Output the [X, Y] coordinate of the center of the cell containing the given text.  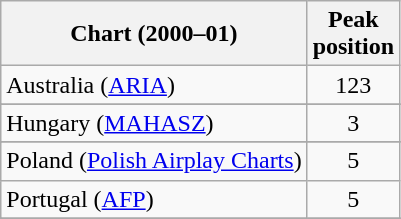
Peakposition [353, 34]
Poland (Polish Airplay Charts) [154, 161]
Chart (2000–01) [154, 34]
123 [353, 85]
Portugal (AFP) [154, 199]
3 [353, 123]
Australia (ARIA) [154, 85]
Hungary (MAHASZ) [154, 123]
